Determine the [X, Y] coordinate at the center of the cell enclosing the given text.  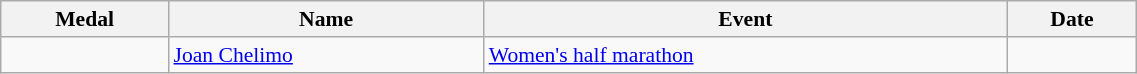
Joan Chelimo [326, 55]
Name [326, 19]
Date [1072, 19]
Event [746, 19]
Women's half marathon [746, 55]
Medal [85, 19]
